Identify which cell holds the provided text, then report its [x, y] central coordinate. 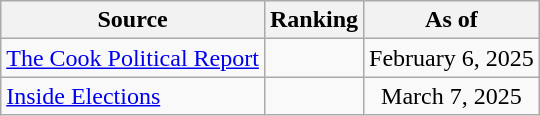
Ranking [314, 20]
March 7, 2025 [452, 96]
Inside Elections [133, 96]
February 6, 2025 [452, 58]
As of [452, 20]
The Cook Political Report [133, 58]
Source [133, 20]
